Identify which cell holds the provided text, then report its [X, Y] central coordinate. 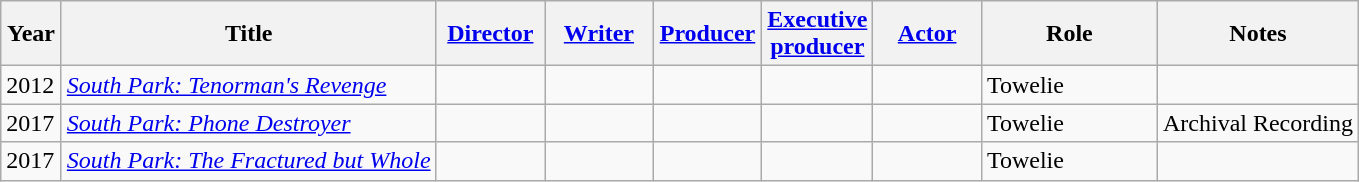
South Park: The Fractured but Whole [248, 161]
Actor [928, 34]
South Park: Phone Destroyer [248, 123]
Writer [600, 34]
Notes [1258, 34]
Archival Recording [1258, 123]
Director [490, 34]
2012 [32, 85]
Year [32, 34]
Producer [708, 34]
Role [1069, 34]
Executive producer [818, 34]
South Park: Tenorman's Revenge [248, 85]
Title [248, 34]
